Detect which cell encompasses the target text, then output its (X, Y) center coordinate. 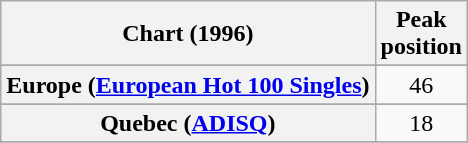
Chart (1996) (188, 34)
Quebec (ADISQ) (188, 123)
Peakposition (421, 34)
Europe (European Hot 100 Singles) (188, 85)
46 (421, 85)
18 (421, 123)
